Determine the (X, Y) coordinate at the center of the cell enclosing the given text.  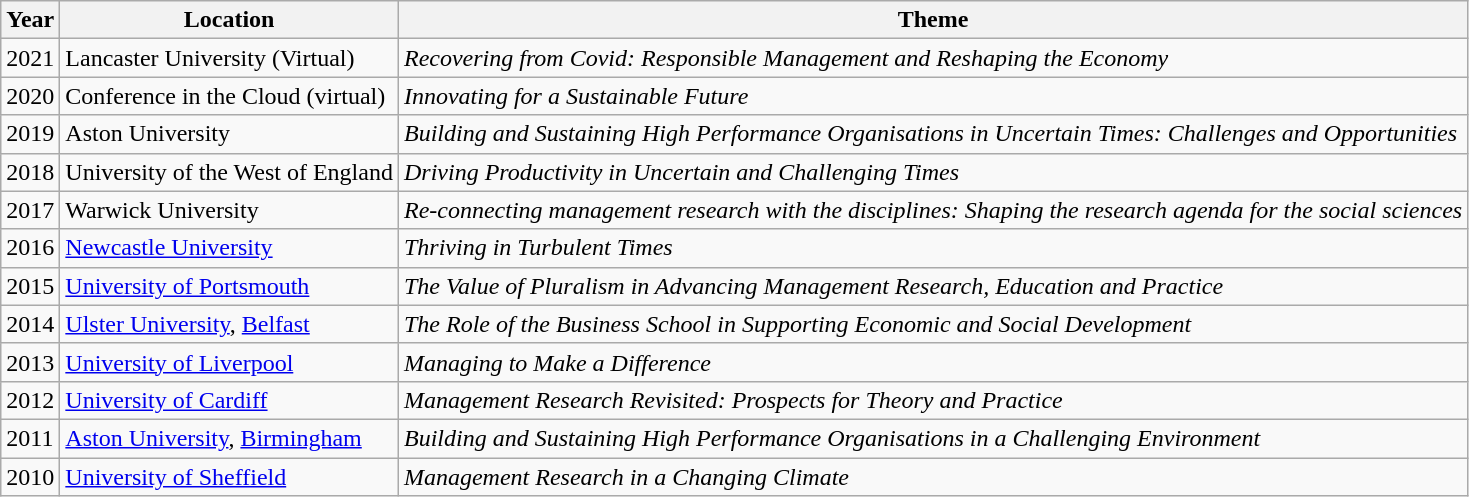
Theme (932, 20)
Lancaster University (Virtual) (230, 58)
2012 (30, 400)
Driving Productivity in Uncertain and Challenging Times (932, 172)
2016 (30, 248)
University of Cardiff (230, 400)
Thriving in Turbulent Times (932, 248)
Year (30, 20)
University of Sheffield (230, 477)
Managing to Make a Difference (932, 362)
Building and Sustaining High Performance Organisations in Uncertain Times: Challenges and Opportunities (932, 134)
Aston University (230, 134)
Recovering from Covid: Responsible Management and Reshaping the Economy (932, 58)
Innovating for a Sustainable Future (932, 96)
2015 (30, 286)
2011 (30, 438)
University of the West of England (230, 172)
The Role of the Business School in Supporting Economic and Social Development (932, 324)
2013 (30, 362)
2018 (30, 172)
2019 (30, 134)
Newcastle University (230, 248)
Re-connecting management research with the disciplines: Shaping the research agenda for the social sciences (932, 210)
2017 (30, 210)
University of Liverpool (230, 362)
2020 (30, 96)
Location (230, 20)
2014 (30, 324)
University of Portsmouth (230, 286)
Conference in the Cloud (virtual) (230, 96)
Management Research in a Changing Climate (932, 477)
The Value of Pluralism in Advancing Management Research, Education and Practice (932, 286)
Ulster University, Belfast (230, 324)
Aston University, Birmingham (230, 438)
2021 (30, 58)
Building and Sustaining High Performance Organisations in a Challenging Environment (932, 438)
Management Research Revisited: Prospects for Theory and Practice (932, 400)
2010 (30, 477)
Warwick University (230, 210)
